Identify which cell holds the provided text, then report its (X, Y) central coordinate. 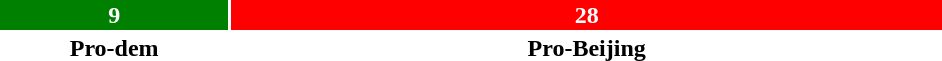
28 (586, 15)
9 (114, 15)
